Return [X, Y] of the center of cell containing provided text 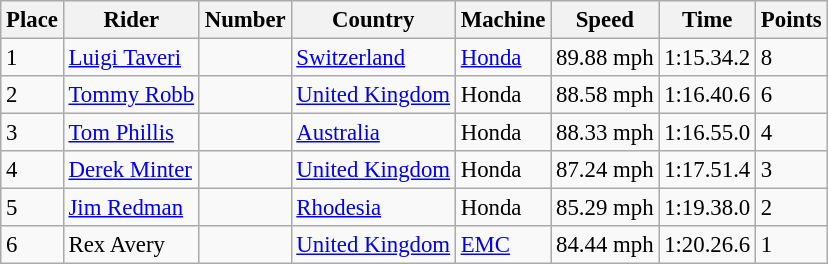
88.58 mph [605, 95]
85.29 mph [605, 208]
1:20.26.6 [708, 245]
Australia [373, 133]
1:16.55.0 [708, 133]
Derek Minter [131, 170]
Speed [605, 20]
1:16.40.6 [708, 95]
Switzerland [373, 58]
EMC [502, 245]
1:17.51.4 [708, 170]
Place [32, 20]
1:15.34.2 [708, 58]
Number [245, 20]
8 [792, 58]
84.44 mph [605, 245]
87.24 mph [605, 170]
Tom Phillis [131, 133]
Tommy Robb [131, 95]
Points [792, 20]
Country [373, 20]
88.33 mph [605, 133]
Machine [502, 20]
89.88 mph [605, 58]
Luigi Taveri [131, 58]
Rider [131, 20]
Rex Avery [131, 245]
1:19.38.0 [708, 208]
Jim Redman [131, 208]
5 [32, 208]
Rhodesia [373, 208]
Time [708, 20]
